Capture the cell that displays the provided text and extract its [X, Y] central coordinate. 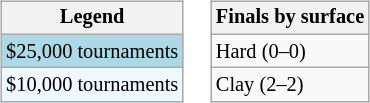
Hard (0–0) [290, 51]
Clay (2–2) [290, 85]
$25,000 tournaments [92, 51]
Legend [92, 18]
$10,000 tournaments [92, 85]
Finals by surface [290, 18]
